Output the (x, y) coordinate of the center of the cell containing the given text.  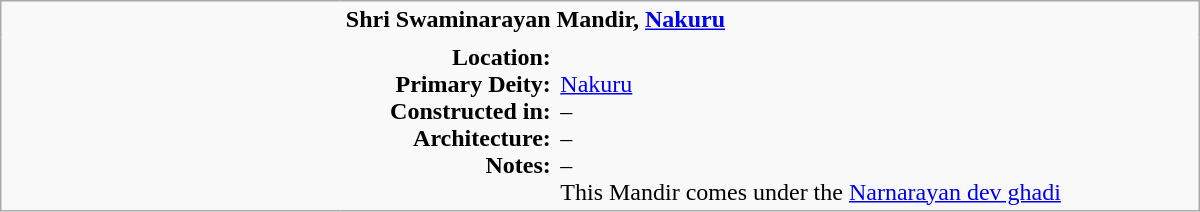
Location:Primary Deity:Constructed in:Architecture:Notes: (448, 124)
Shri Swaminarayan Mandir, Nakuru (770, 20)
Nakuru – – – This Mandir comes under the Narnarayan dev ghadi (878, 124)
